Output the (X, Y) coordinate of the center of the cell containing the given text.  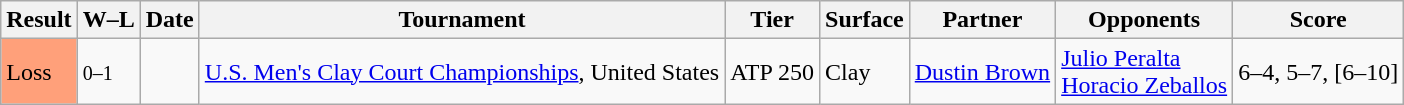
Loss (39, 72)
Dustin Brown (982, 72)
Partner (982, 20)
0–1 (108, 72)
ATP 250 (772, 72)
Date (170, 20)
Julio Peralta Horacio Zeballos (1144, 72)
Opponents (1144, 20)
Surface (865, 20)
U.S. Men's Clay Court Championships, United States (462, 72)
6–4, 5–7, [6–10] (1318, 72)
Clay (865, 72)
Tournament (462, 20)
Tier (772, 20)
Score (1318, 20)
Result (39, 20)
W–L (108, 20)
